Return (X, Y) of the center of cell containing provided text 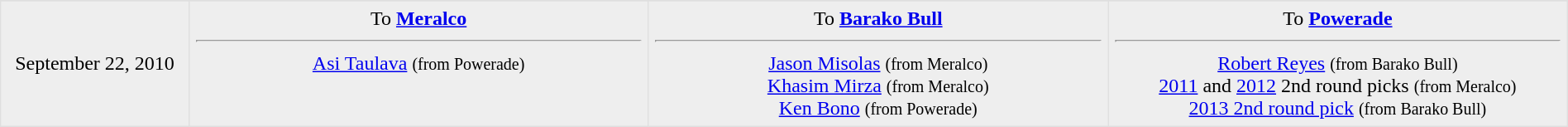
To PoweradeRobert Reyes (from Barako Bull)2011 and 2012 2nd round picks (from Meralco)2013 2nd round pick (from Barako Bull) (1338, 64)
September 22, 2010 (95, 64)
To Barako BullJason Misolas (from Meralco)Khasim Mirza (from Meralco)Ken Bono (from Powerade) (878, 64)
To MeralcoAsi Taulava (from Powerade) (418, 64)
